Scan for the cell matching the given text and deliver its [x, y] coordinate at center. 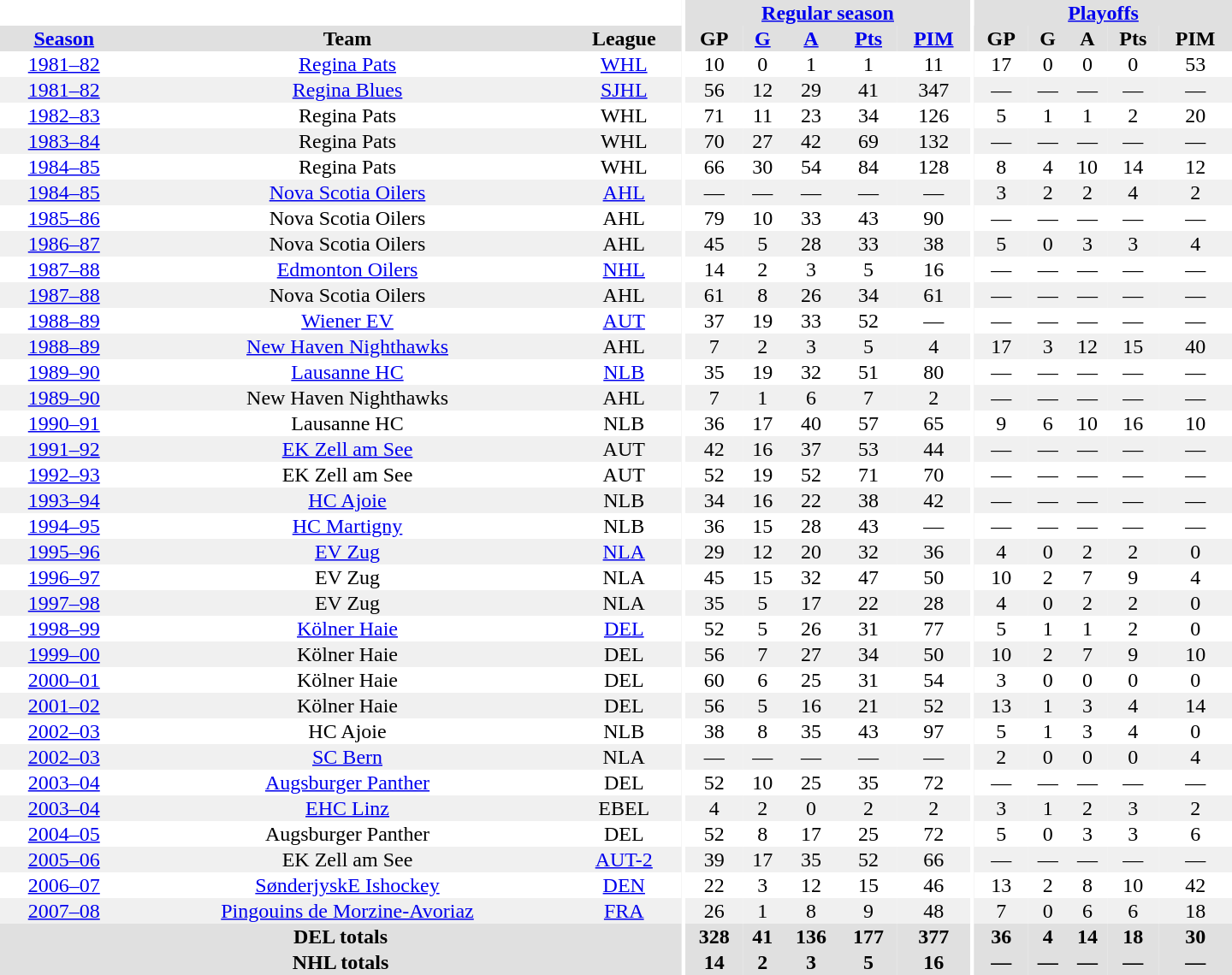
328 [714, 937]
AUT-2 [625, 860]
1993–94 [64, 500]
EHC Linz [347, 808]
60 [714, 680]
1985–86 [64, 218]
47 [869, 577]
1995–96 [64, 552]
Pingouins de Morzine-Avoriaz [347, 911]
128 [934, 167]
1983–84 [64, 141]
Edmonton Oilers [347, 269]
48 [934, 911]
80 [934, 372]
Regina Blues [347, 90]
HC Martigny [347, 526]
1982–83 [64, 115]
Playoffs [1104, 13]
DEN [625, 885]
2006–07 [64, 885]
1994–95 [64, 526]
1997–98 [64, 603]
132 [934, 141]
136 [811, 937]
79 [714, 218]
Regular season [828, 13]
84 [869, 167]
Season [64, 38]
126 [934, 115]
69 [869, 141]
SC Bern [347, 757]
2004–05 [64, 834]
1986–87 [64, 244]
EBEL [625, 808]
377 [934, 937]
2000–01 [64, 680]
97 [934, 731]
44 [934, 449]
21 [869, 706]
39 [714, 860]
Team [347, 38]
2001–02 [64, 706]
1991–92 [64, 449]
23 [811, 115]
Wiener EV [347, 321]
1990–91 [64, 423]
1996–97 [64, 577]
1992–93 [64, 475]
90 [934, 218]
77 [934, 629]
177 [869, 937]
FRA [625, 911]
347 [934, 90]
46 [934, 885]
2007–08 [64, 911]
NHL totals [341, 962]
1998–99 [64, 629]
65 [934, 423]
SønderjyskE Ishockey [347, 885]
2005–06 [64, 860]
NHL [625, 269]
DEL totals [341, 937]
1999–00 [64, 654]
League [625, 38]
57 [869, 423]
51 [869, 372]
SJHL [625, 90]
